Capture the cell that displays the provided text and extract its (x, y) central coordinate. 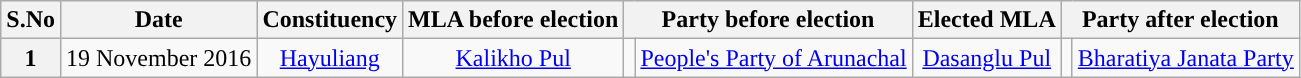
S.No (31, 20)
Hayuliang (330, 58)
1 (31, 58)
Date (158, 20)
People's Party of Arunachal (774, 58)
Party before election (768, 20)
Bharatiya Janata Party (1186, 58)
Kalikho Pul (514, 58)
Dasanglu Pul (986, 58)
MLA before election (514, 20)
Elected MLA (986, 20)
19 November 2016 (158, 58)
Constituency (330, 20)
Party after election (1180, 20)
